Capture the cell that displays the provided text and extract its [x, y] central coordinate. 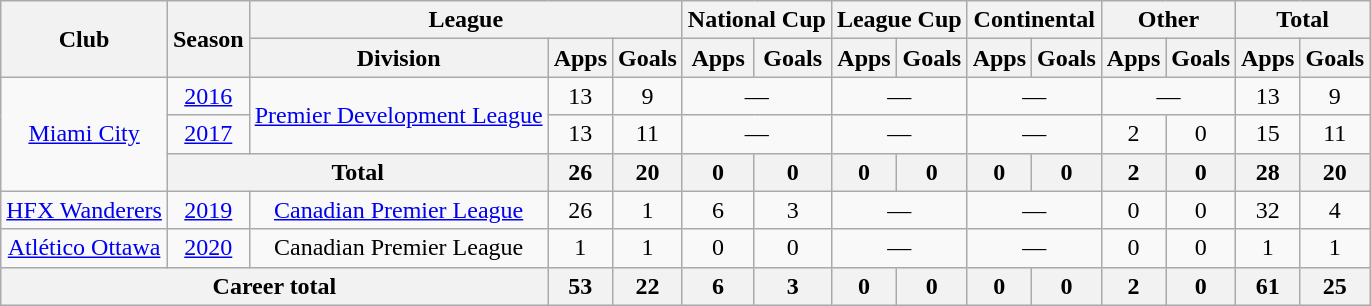
Atlético Ottawa [84, 248]
Club [84, 39]
Continental [1034, 20]
Season [208, 39]
2020 [208, 248]
Miami City [84, 134]
2019 [208, 210]
HFX Wanderers [84, 210]
32 [1268, 210]
Other [1168, 20]
Division [398, 58]
4 [1335, 210]
61 [1268, 286]
28 [1268, 172]
Career total [274, 286]
53 [580, 286]
National Cup [756, 20]
League Cup [899, 20]
25 [1335, 286]
League [466, 20]
2016 [208, 96]
Premier Development League [398, 115]
15 [1268, 134]
2017 [208, 134]
22 [648, 286]
